Identify which cell holds the provided text, then report its (X, Y) central coordinate. 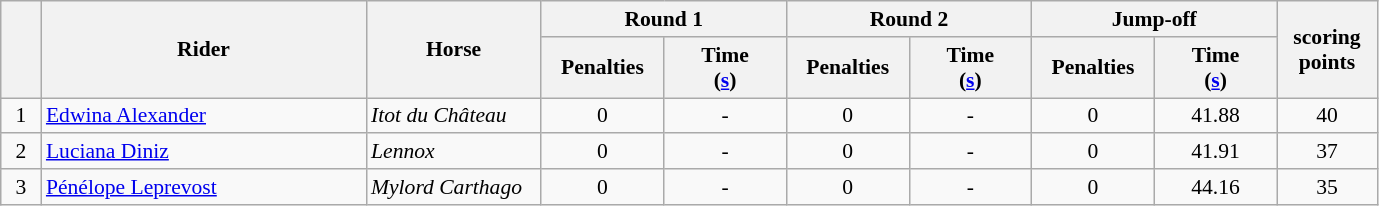
Round 1 (664, 19)
Round 2 (908, 19)
Mylord Carthago (454, 187)
1 (21, 116)
Edwina Alexander (204, 116)
Lennox (454, 152)
Luciana Diniz (204, 152)
44.16 (1216, 187)
40 (1327, 116)
Horse (454, 50)
41.91 (1216, 152)
37 (1327, 152)
scoringpoints (1327, 50)
2 (21, 152)
Itot du Château (454, 116)
Pénélope Leprevost (204, 187)
Jump-off (1154, 19)
Rider (204, 50)
3 (21, 187)
41.88 (1216, 116)
35 (1327, 187)
